Identify which cell holds the provided text, then report its (x, y) central coordinate. 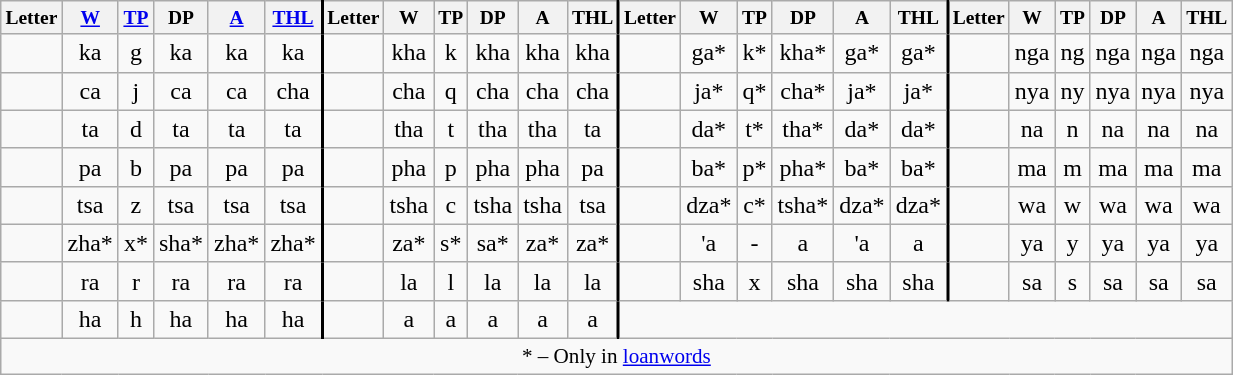
p (451, 167)
b (136, 167)
c* (754, 205)
d (136, 129)
pha* (803, 167)
sha* (180, 243)
p* (754, 167)
ng (1072, 53)
tsha* (803, 205)
t* (754, 129)
l (451, 281)
tha* (803, 129)
k* (754, 53)
j (136, 91)
q* (754, 91)
x (754, 281)
r (136, 281)
q (451, 91)
n (1072, 129)
sa* (493, 243)
ny (1072, 91)
h (136, 319)
y (1072, 243)
w (1072, 205)
x* (136, 243)
m (1072, 167)
cha* (803, 91)
s (1072, 281)
c (451, 205)
s* (451, 243)
t (451, 129)
* – Only in loanwords (616, 356)
k (451, 53)
kha* (803, 53)
g (136, 53)
- (754, 243)
z (136, 205)
